Detect which cell encompasses the target text, then output its (x, y) center coordinate. 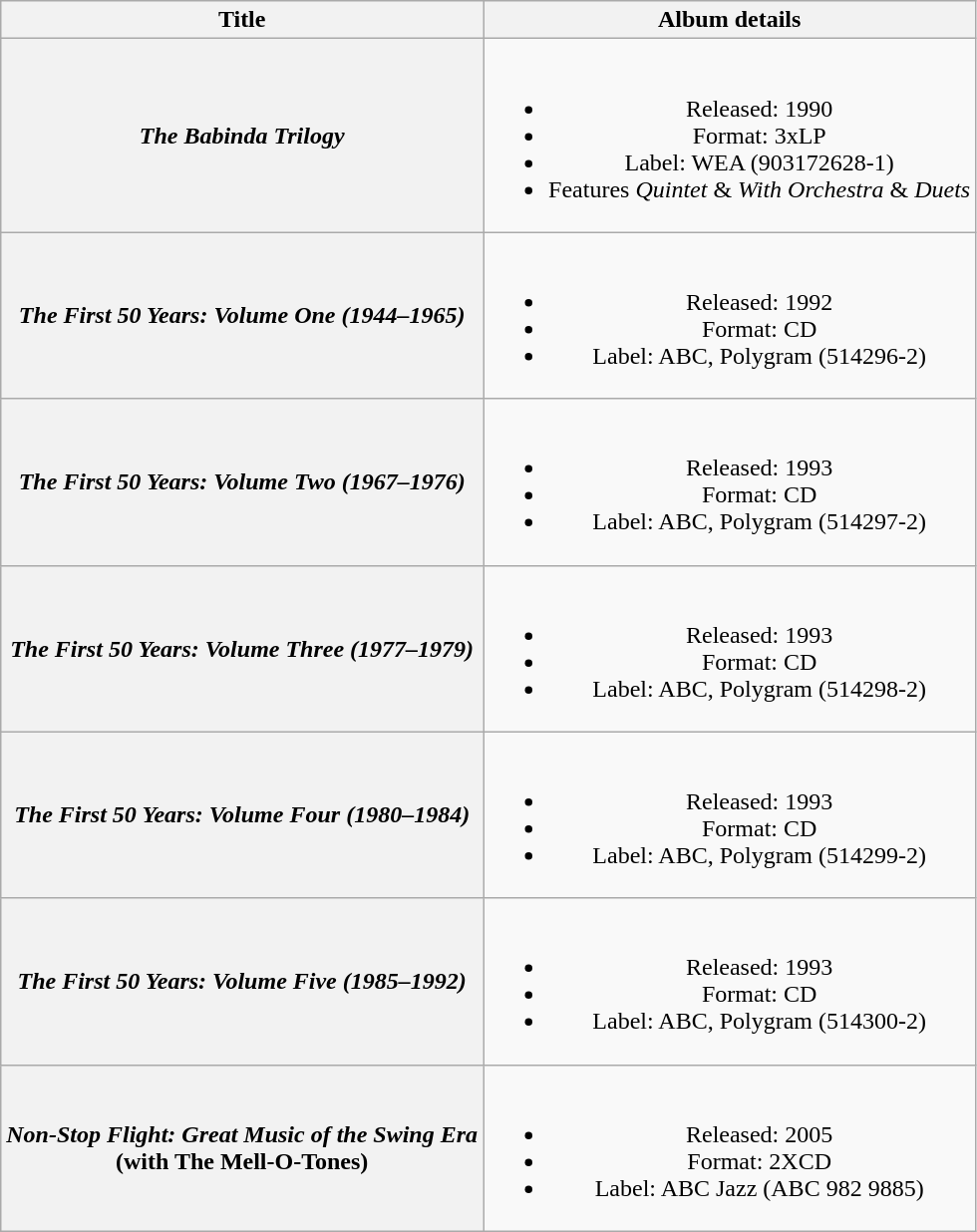
Released: 1990Format: 3xLPLabel: WEA (903172628-1)Features Quintet & With Orchestra & Duets (730, 136)
Released: 1993Format: CDLabel: ABC, Polygram (514299-2) (730, 815)
Released: 1992Format: CDLabel: ABC, Polygram (514296-2) (730, 315)
Released: 1993Format: CDLabel: ABC, Polygram (514298-2) (730, 648)
Title (242, 20)
The First 50 Years: Volume Two (1967–1976) (242, 482)
The Babinda Trilogy (242, 136)
Released: 1993Format: CDLabel: ABC, Polygram (514297-2) (730, 482)
The First 50 Years: Volume Four (1980–1984) (242, 815)
Released: 1993Format: CDLabel: ABC, Polygram (514300-2) (730, 981)
Released: 2005Format: 2XCDLabel: ABC Jazz (ABC 982 9885) (730, 1148)
The First 50 Years: Volume One (1944–1965) (242, 315)
Non-Stop Flight: Great Music of the Swing Era (with The Mell-O-Tones) (242, 1148)
The First 50 Years: Volume Five (1985–1992) (242, 981)
Album details (730, 20)
The First 50 Years: Volume Three (1977–1979) (242, 648)
